Capture the cell that displays the provided text and extract its [X, Y] central coordinate. 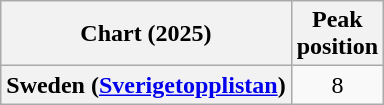
8 [337, 85]
Chart (2025) [146, 34]
Peakposition [337, 34]
Sweden (Sverigetopplistan) [146, 85]
